Detect which cell encompasses the target text, then output its (X, Y) center coordinate. 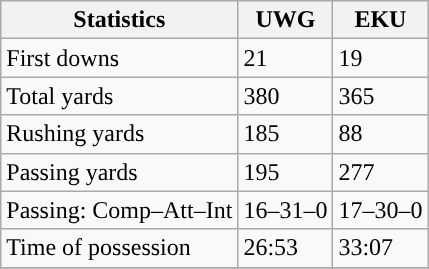
16–31–0 (286, 210)
Total yards (120, 96)
19 (380, 58)
195 (286, 172)
Time of possession (120, 248)
Statistics (120, 20)
Passing yards (120, 172)
First downs (120, 58)
26:53 (286, 248)
277 (380, 172)
21 (286, 58)
88 (380, 134)
17–30–0 (380, 210)
380 (286, 96)
Rushing yards (120, 134)
EKU (380, 20)
33:07 (380, 248)
UWG (286, 20)
365 (380, 96)
Passing: Comp–Att–Int (120, 210)
185 (286, 134)
